For the text-containing cell, return its midpoint in (X, Y) coordinate format. 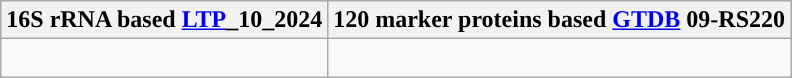
120 marker proteins based GTDB 09-RS220 (560, 20)
16S rRNA based LTP_10_2024 (164, 20)
